Locate the cell with the specified text and output its [X, Y] center coordinate. 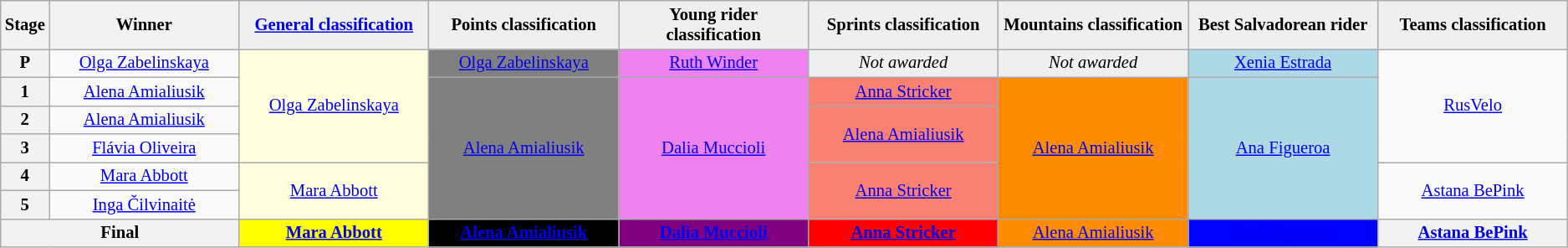
Xenia Estrada [1283, 63]
Teams classification [1474, 24]
Final [120, 233]
Mountains classification [1094, 24]
Sprints classification [903, 24]
Ruth Winder [714, 63]
Best Salvadorean rider [1283, 24]
Points classification [524, 24]
3 [25, 148]
5 [25, 204]
2 [25, 120]
Winner [144, 24]
Inga Čilvinaitė [144, 204]
RusVelo [1474, 106]
Stage [25, 24]
4 [25, 176]
Young rider classification [714, 24]
General classification [335, 24]
1 [25, 91]
P [25, 63]
Flávia Oliveira [144, 148]
